From the cell containing the given text, extract its center point as [x, y] coordinate. 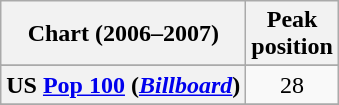
US Pop 100 (Billboard) [124, 85]
Peakposition [292, 34]
28 [292, 85]
Chart (2006–2007) [124, 34]
